Provide the (X, Y) coordinate of the cell's center where the given text is located.  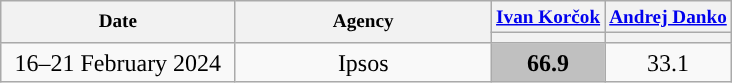
Andrej Danko (668, 17)
Ivan Korčok (548, 17)
33.1 (668, 62)
Agency (364, 22)
Ipsos (364, 62)
16–21 February 2024 (118, 62)
Date (118, 22)
66.9 (548, 62)
